Locate the cell with the specified text and output its [x, y] center coordinate. 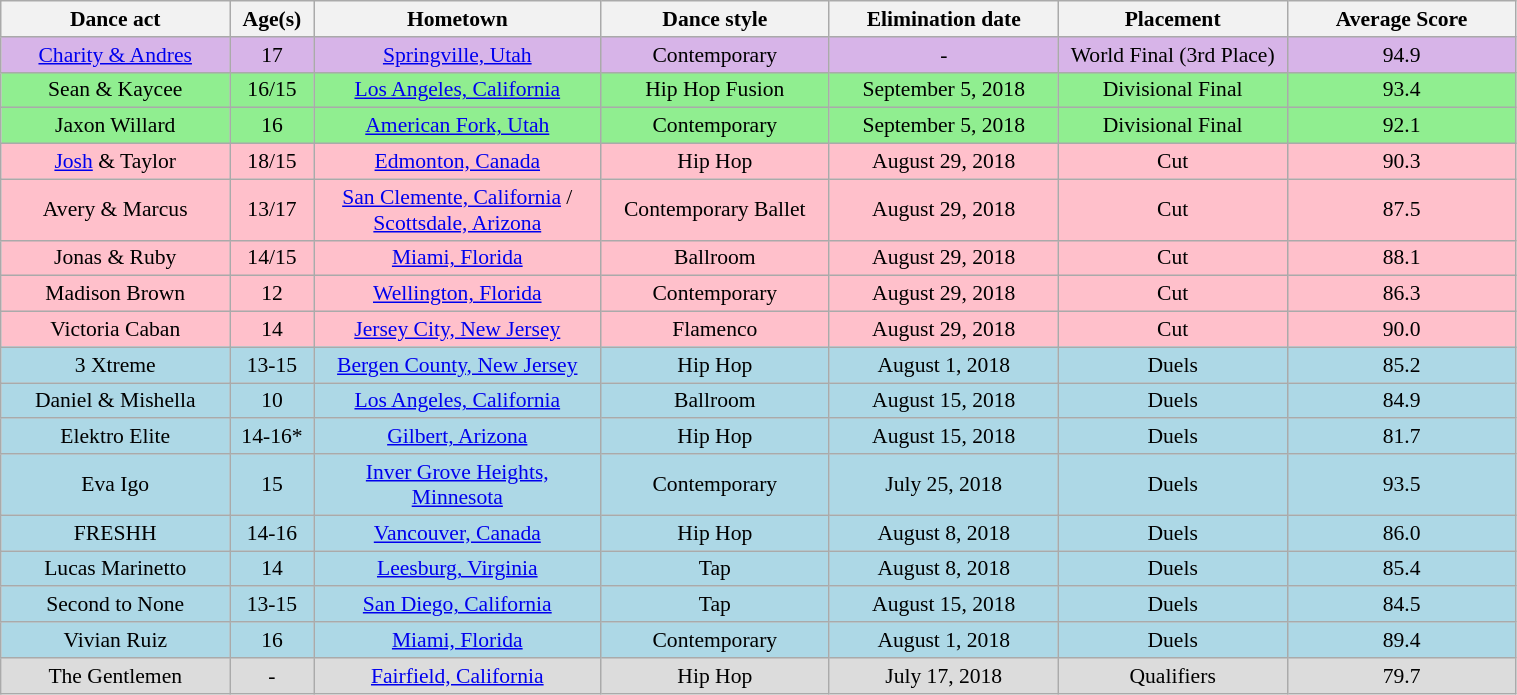
Sean & Kaycee [116, 90]
Madison Brown [116, 294]
Fairfield, California [457, 676]
81.7 [1402, 437]
July 17, 2018 [944, 676]
Springville, Utah [457, 55]
Leesburg, Virginia [457, 569]
Eva Igo [116, 484]
90.0 [1402, 330]
85.4 [1402, 569]
3 Xtreme [116, 365]
Daniel & Mishella [116, 401]
14/15 [272, 258]
93.5 [1402, 484]
Bergen County, New Jersey [457, 365]
Contemporary Ballet [714, 210]
Gilbert, Arizona [457, 437]
Jersey City, New Jersey [457, 330]
12 [272, 294]
84.5 [1402, 605]
87.5 [1402, 210]
90.3 [1402, 162]
Charity & Andres [116, 55]
17 [272, 55]
14-16* [272, 437]
13/17 [272, 210]
Jaxon Willard [116, 126]
92.1 [1402, 126]
86.3 [1402, 294]
88.1 [1402, 258]
94.9 [1402, 55]
18/15 [272, 162]
July 25, 2018 [944, 484]
San Diego, California [457, 605]
Hip Hop Fusion [714, 90]
Age(s) [272, 19]
Average Score [1402, 19]
Wellington, Florida [457, 294]
85.2 [1402, 365]
Hometown [457, 19]
Lucas Marinetto [116, 569]
The Gentlemen [116, 676]
86.0 [1402, 533]
10 [272, 401]
Edmonton, Canada [457, 162]
Victoria Caban [116, 330]
Dance style [714, 19]
FRESHH [116, 533]
93.4 [1402, 90]
Vivian Ruiz [116, 640]
Flamenco [714, 330]
San Clemente, California / Scottsdale, Arizona [457, 210]
Placement [1172, 19]
16/15 [272, 90]
Vancouver, Canada [457, 533]
89.4 [1402, 640]
Dance act [116, 19]
Inver Grove Heights, Minnesota [457, 484]
Jonas & Ruby [116, 258]
American Fork, Utah [457, 126]
World Final (3rd Place) [1172, 55]
15 [272, 484]
Qualifiers [1172, 676]
14-16 [272, 533]
Elimination date [944, 19]
84.9 [1402, 401]
Second to None [116, 605]
Avery & Marcus [116, 210]
79.7 [1402, 676]
Elektro Elite [116, 437]
Josh & Taylor [116, 162]
